Scan for the cell matching the given text and deliver its [X, Y] coordinate at center. 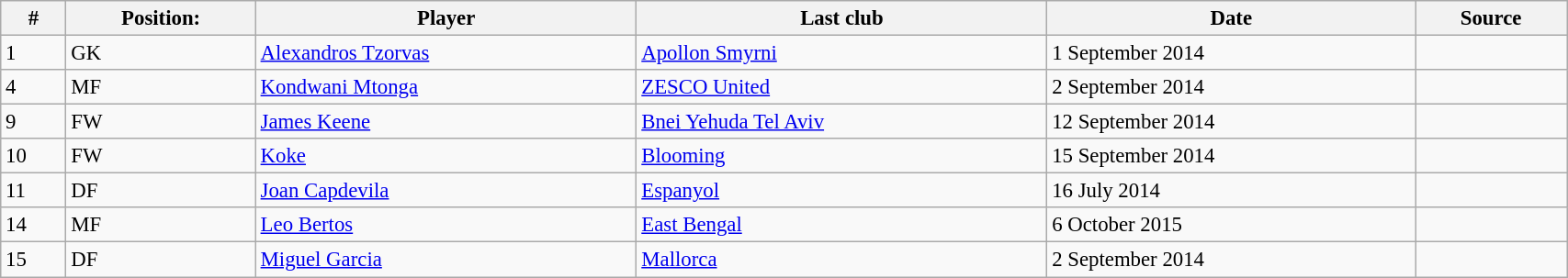
9 [33, 122]
Source [1492, 18]
Kondwani Mtonga [446, 87]
10 [33, 156]
Joan Capdevila [446, 191]
East Bengal [841, 225]
Alexandros Tzorvas [446, 53]
4 [33, 87]
Date [1231, 18]
ZESCO United [841, 87]
Apollon Smyrni [841, 53]
# [33, 18]
Player [446, 18]
11 [33, 191]
Last club [841, 18]
14 [33, 225]
James Keene [446, 122]
Blooming [841, 156]
GK [161, 53]
Bnei Yehuda Tel Aviv [841, 122]
12 September 2014 [1231, 122]
Miguel Garcia [446, 260]
Position: [161, 18]
1 [33, 53]
16 July 2014 [1231, 191]
6 October 2015 [1231, 225]
Koke [446, 156]
15 September 2014 [1231, 156]
Mallorca [841, 260]
Leo Bertos [446, 225]
15 [33, 260]
Espanyol [841, 191]
1 September 2014 [1231, 53]
